Pinpoint the cell where the given text exists, returning its [X, Y] midpoint coordinate. 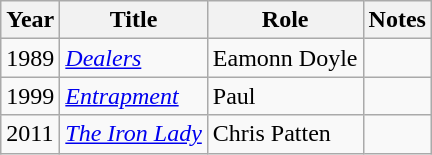
Entrapment [134, 96]
Year [30, 20]
1999 [30, 96]
Notes [397, 20]
Eamonn Doyle [285, 58]
1989 [30, 58]
Role [285, 20]
Chris Patten [285, 134]
The Iron Lady [134, 134]
Paul [285, 96]
Title [134, 20]
2011 [30, 134]
Dealers [134, 58]
